Locate the cell with the specified text and output its (x, y) center coordinate. 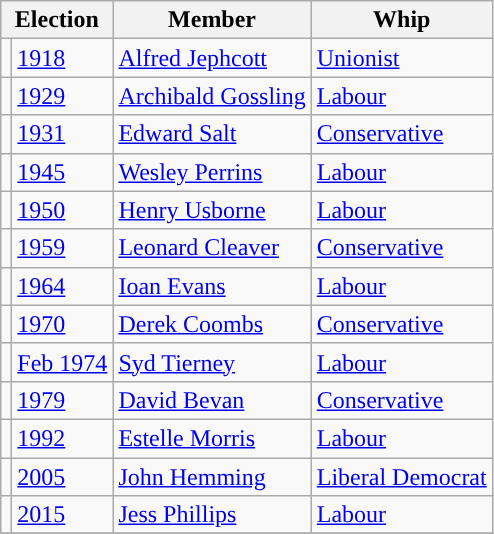
1959 (62, 248)
1992 (62, 438)
Member (212, 20)
1945 (62, 172)
Election (57, 20)
1979 (62, 400)
Derek Coombs (212, 324)
Ioan Evans (212, 286)
Jess Phillips (212, 515)
1929 (62, 96)
Estelle Morris (212, 438)
Leonard Cleaver (212, 248)
Unionist (402, 58)
1964 (62, 286)
Archibald Gossling (212, 96)
2005 (62, 477)
Edward Salt (212, 134)
1931 (62, 134)
Liberal Democrat (402, 477)
1918 (62, 58)
Whip (402, 20)
John Hemming (212, 477)
1970 (62, 324)
Syd Tierney (212, 362)
Alfred Jephcott (212, 58)
Feb 1974 (62, 362)
2015 (62, 515)
Henry Usborne (212, 210)
1950 (62, 210)
David Bevan (212, 400)
Wesley Perrins (212, 172)
